Find where the given text appears and provide that cell's center as (X, Y) coordinate. 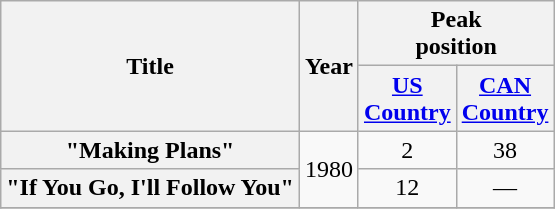
Peakposition (456, 34)
Year (328, 66)
— (505, 188)
"If You Go, I'll Follow You" (150, 188)
2 (407, 150)
1980 (328, 169)
"Making Plans" (150, 150)
12 (407, 188)
Title (150, 66)
USCountry (407, 98)
38 (505, 150)
CANCountry (505, 98)
